From the cell containing the given text, extract its center point as [X, Y] coordinate. 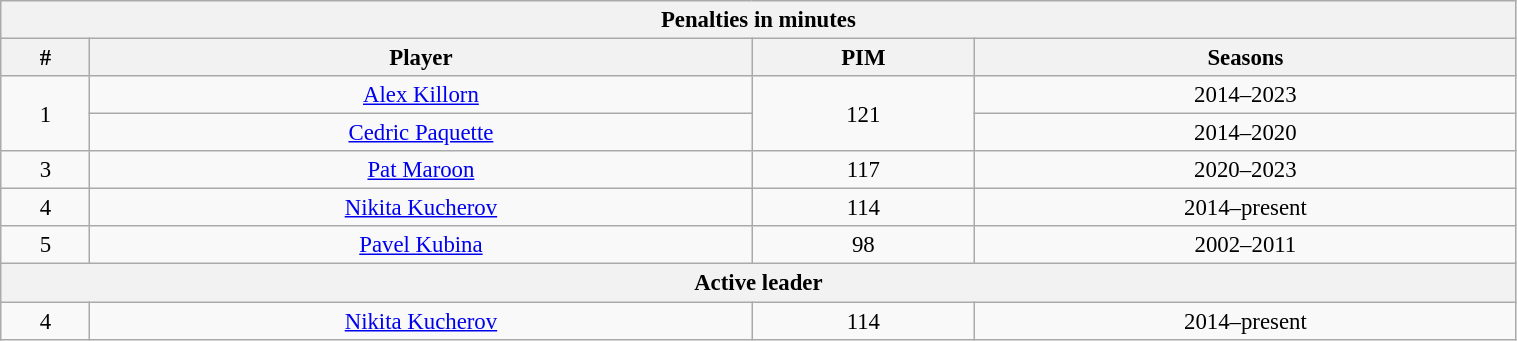
1 [46, 114]
98 [864, 245]
Penalties in minutes [758, 20]
2002–2011 [1246, 245]
121 [864, 114]
Player [421, 58]
2014–2020 [1246, 133]
Active leader [758, 283]
Cedric Paquette [421, 133]
2020–2023 [1246, 170]
PIM [864, 58]
3 [46, 170]
Alex Killorn [421, 95]
117 [864, 170]
Pavel Kubina [421, 245]
5 [46, 245]
2014–2023 [1246, 95]
# [46, 58]
Seasons [1246, 58]
Pat Maroon [421, 170]
